Return the [X, Y] coordinate for the center point of the cell that contains the specified text.  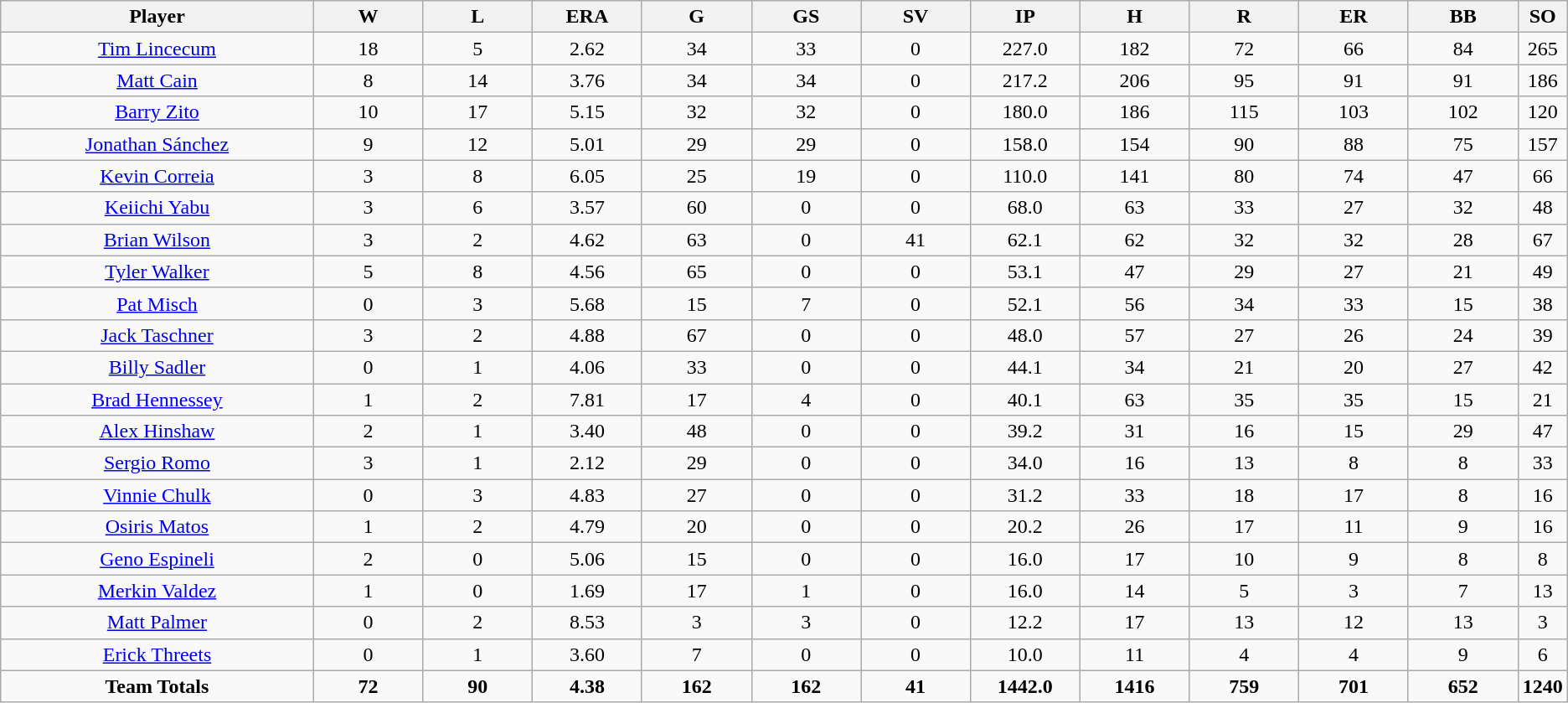
62 [1134, 240]
68.0 [1025, 208]
2.62 [588, 49]
3.57 [588, 208]
5.06 [588, 559]
74 [1354, 176]
10.0 [1025, 654]
ERA [588, 17]
ER [1354, 17]
Player [157, 17]
1416 [1134, 686]
62.1 [1025, 240]
102 [1462, 112]
95 [1245, 80]
Brian Wilson [157, 240]
Merkin Valdez [157, 591]
Erick Threets [157, 654]
Sergio Romo [157, 463]
BB [1462, 17]
28 [1462, 240]
206 [1134, 80]
42 [1543, 367]
Barry Zito [157, 112]
31 [1134, 432]
Team Totals [157, 686]
Alex Hinshaw [157, 432]
39.2 [1025, 432]
65 [697, 271]
Osiris Matos [157, 527]
4.83 [588, 495]
120 [1543, 112]
25 [697, 176]
44.1 [1025, 367]
Matt Cain [157, 80]
12.2 [1025, 623]
34.0 [1025, 463]
GS [806, 17]
W [369, 17]
154 [1134, 144]
158.0 [1025, 144]
4.62 [588, 240]
52.1 [1025, 303]
20.2 [1025, 527]
84 [1462, 49]
Keiichi Yabu [157, 208]
3.76 [588, 80]
Jack Taschner [157, 335]
Pat Misch [157, 303]
Tyler Walker [157, 271]
157 [1543, 144]
180.0 [1025, 112]
Tim Lincecum [157, 49]
Matt Palmer [157, 623]
652 [1462, 686]
40.1 [1025, 400]
Billy Sadler [157, 367]
19 [806, 176]
Kevin Correia [157, 176]
75 [1462, 144]
G [697, 17]
80 [1245, 176]
8.53 [588, 623]
5.15 [588, 112]
265 [1543, 49]
2.12 [588, 463]
110.0 [1025, 176]
Jonathan Sánchez [157, 144]
39 [1543, 335]
24 [1462, 335]
48.0 [1025, 335]
R [1245, 17]
3.60 [588, 654]
IP [1025, 17]
57 [1134, 335]
56 [1134, 303]
227.0 [1025, 49]
759 [1245, 686]
5.01 [588, 144]
4.38 [588, 686]
38 [1543, 303]
49 [1543, 271]
H [1134, 17]
53.1 [1025, 271]
141 [1134, 176]
Vinnie Chulk [157, 495]
6.05 [588, 176]
4.06 [588, 367]
L [477, 17]
3.40 [588, 432]
182 [1134, 49]
SV [916, 17]
Brad Hennessey [157, 400]
1240 [1543, 686]
4.56 [588, 271]
88 [1354, 144]
115 [1245, 112]
SO [1543, 17]
31.2 [1025, 495]
217.2 [1025, 80]
701 [1354, 686]
Geno Espineli [157, 559]
60 [697, 208]
4.79 [588, 527]
5.68 [588, 303]
1.69 [588, 591]
7.81 [588, 400]
103 [1354, 112]
4.88 [588, 335]
1442.0 [1025, 686]
